Provide the (X, Y) coordinate of the cell's center where the given text is located.  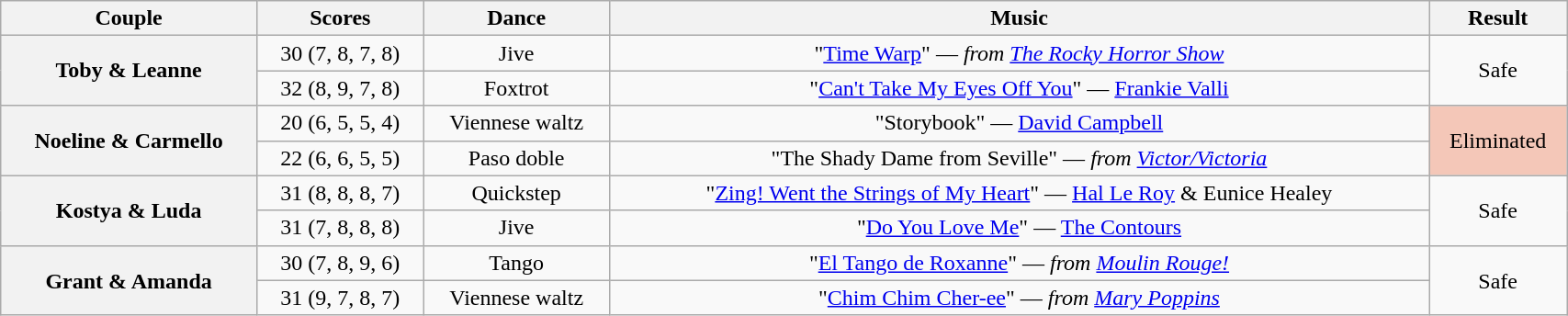
"Time Warp" — from The Rocky Horror Show (1019, 53)
Music (1019, 18)
Grant & Amanda (129, 280)
Dance (516, 18)
Scores (340, 18)
"Do You Love Me" — The Contours (1019, 228)
Couple (129, 18)
"Storybook" — David Campbell (1019, 123)
"The Shady Dame from Seville" — from Victor/Victoria (1019, 158)
32 (8, 9, 7, 8) (340, 88)
31 (8, 8, 8, 7) (340, 193)
"El Tango de Roxanne" — from Moulin Rouge! (1019, 263)
31 (7, 8, 8, 8) (340, 228)
31 (9, 7, 8, 7) (340, 298)
Eliminated (1498, 141)
30 (7, 8, 7, 8) (340, 53)
30 (7, 8, 9, 6) (340, 263)
Result (1498, 18)
Foxtrot (516, 88)
22 (6, 6, 5, 5) (340, 158)
"Can't Take My Eyes Off You" — Frankie Valli (1019, 88)
Kostya & Luda (129, 210)
Toby & Leanne (129, 71)
Tango (516, 263)
"Zing! Went the Strings of My Heart" — Hal Le Roy & Eunice Healey (1019, 193)
20 (6, 5, 5, 4) (340, 123)
Noeline & Carmello (129, 141)
Paso doble (516, 158)
"Chim Chim Cher-ee" — from Mary Poppins (1019, 298)
Quickstep (516, 193)
